Capture the cell that displays the provided text and extract its [x, y] central coordinate. 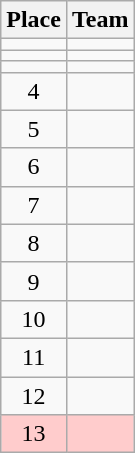
10 [34, 319]
13 [34, 434]
5 [34, 129]
7 [34, 205]
Team [100, 20]
9 [34, 281]
4 [34, 91]
11 [34, 357]
6 [34, 167]
Place [34, 20]
8 [34, 243]
12 [34, 395]
